Find where the given text appears and provide that cell's center as (x, y) coordinate. 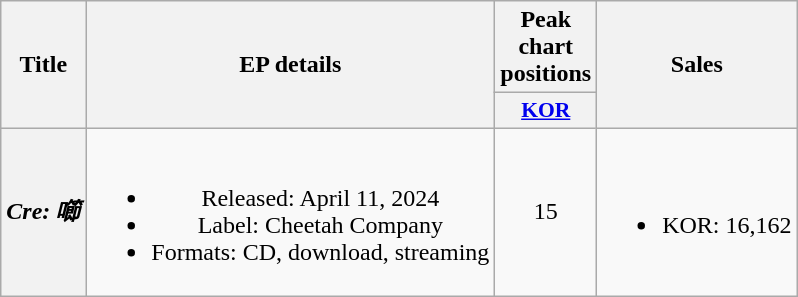
Sales (697, 65)
EP details (290, 65)
Title (44, 65)
KOR (546, 111)
15 (546, 212)
Peak chart positions (546, 47)
Released: April 11, 2024Label: Cheetah CompanyFormats: CD, download, streaming (290, 212)
KOR: 16,162 (697, 212)
Cre: 㘉 (44, 212)
